Locate the cell with the specified text and output its (X, Y) center coordinate. 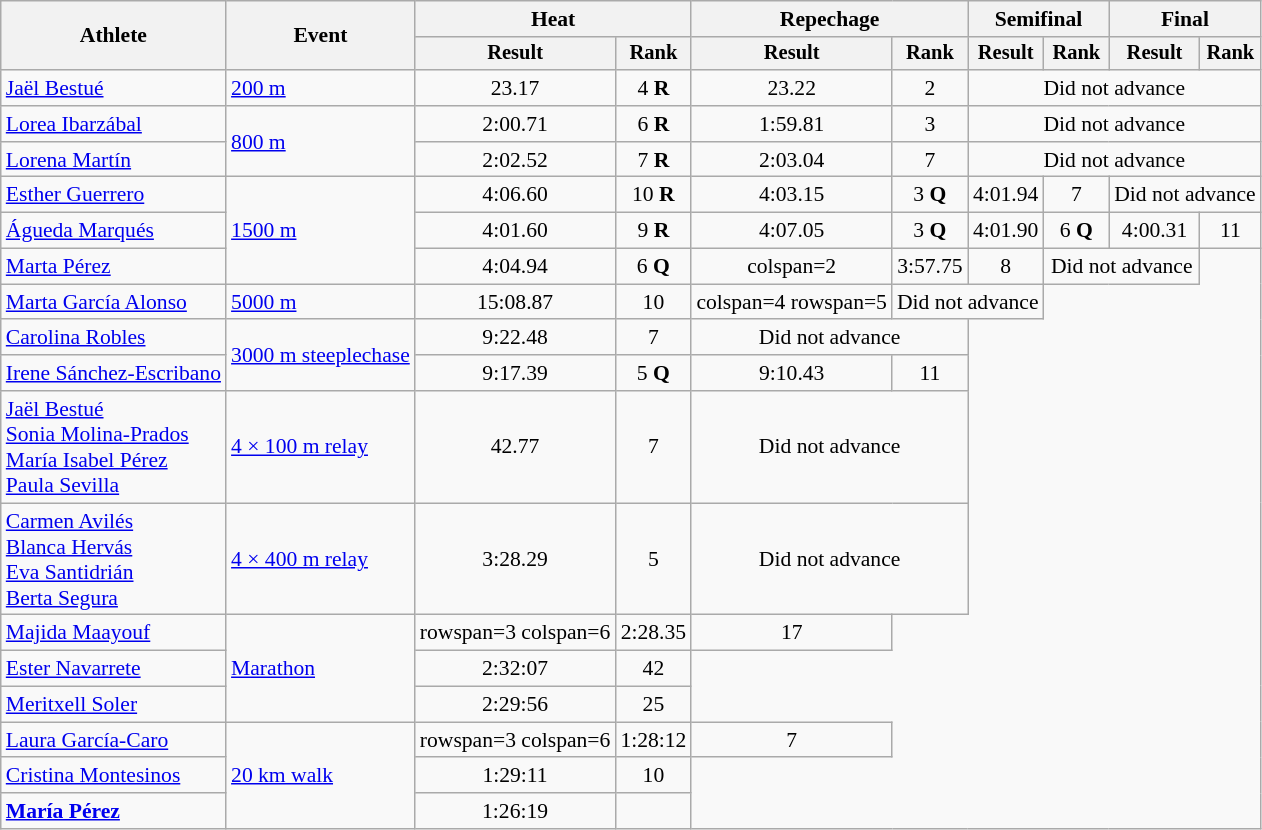
2:32:07 (516, 669)
Final (1185, 19)
8 (1006, 267)
800 m (320, 142)
3:57.75 (930, 267)
Jaël Bestué (114, 88)
Heat (554, 19)
23.22 (792, 88)
colspan=2 (792, 267)
9:17.39 (516, 373)
4:04.94 (516, 267)
3000 m steeplechase (320, 356)
9:22.48 (516, 338)
1:28:12 (653, 740)
Cristina Montesinos (114, 776)
Semifinal (1038, 19)
Marta García Alonso (114, 302)
Lorena Martín (114, 160)
42.77 (516, 447)
4:01.90 (1006, 231)
1:26:19 (516, 811)
Laura García-Caro (114, 740)
2:29:56 (516, 705)
4:01.94 (1006, 195)
9:10.43 (792, 373)
María Pérez (114, 811)
Athlete (114, 36)
4 × 100 m relay (320, 447)
4:06.60 (516, 195)
4 × 400 m relay (320, 559)
1:59.81 (792, 124)
1500 m (320, 230)
Majida Maayouf (114, 633)
4:00.31 (1154, 231)
4:01.60 (516, 231)
Repechage (829, 19)
Ester Navarrete (114, 669)
2:03.04 (792, 160)
3:28.29 (516, 559)
Irene Sánchez-Escribano (114, 373)
colspan=4 rowspan=5 (792, 302)
2:02.52 (516, 160)
6 R (653, 124)
Esther Guerrero (114, 195)
1:29:11 (516, 776)
5000 m (320, 302)
15:08.87 (516, 302)
Carolina Robles (114, 338)
20 km walk (320, 776)
4 R (653, 88)
Lorea Ibarzábal (114, 124)
10 R (653, 195)
9 R (653, 231)
4:07.05 (792, 231)
23.17 (516, 88)
2:00.71 (516, 124)
25 (653, 705)
17 (792, 633)
Event (320, 36)
Águeda Marqués (114, 231)
Marathon (320, 668)
3 (930, 124)
5 Q (653, 373)
2 (930, 88)
4:03.15 (792, 195)
5 (653, 559)
Meritxell Soler (114, 705)
200 m (320, 88)
Carmen AvilésBlanca HervásEva SantidriánBerta Segura (114, 559)
2:28.35 (653, 633)
42 (653, 669)
Marta Pérez (114, 267)
Jaël BestuéSonia Molina-PradosMaría Isabel PérezPaula Sevilla (114, 447)
7 R (653, 160)
